Search for the cell housing the specified text and yield its (X, Y) center coordinate. 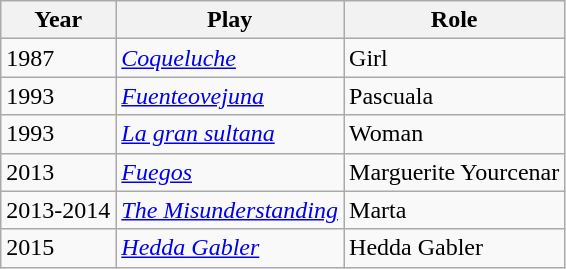
1987 (58, 58)
Coqueluche (230, 58)
Marguerite Yourcenar (454, 172)
Pascuala (454, 96)
La gran sultana (230, 134)
Marta (454, 210)
Fuegos (230, 172)
2013-2014 (58, 210)
Year (58, 20)
Play (230, 20)
Woman (454, 134)
The Misunderstanding (230, 210)
2013 (58, 172)
2015 (58, 248)
Girl (454, 58)
Fuenteovejuna (230, 96)
Role (454, 20)
